Return (x, y) of the center of cell containing provided text 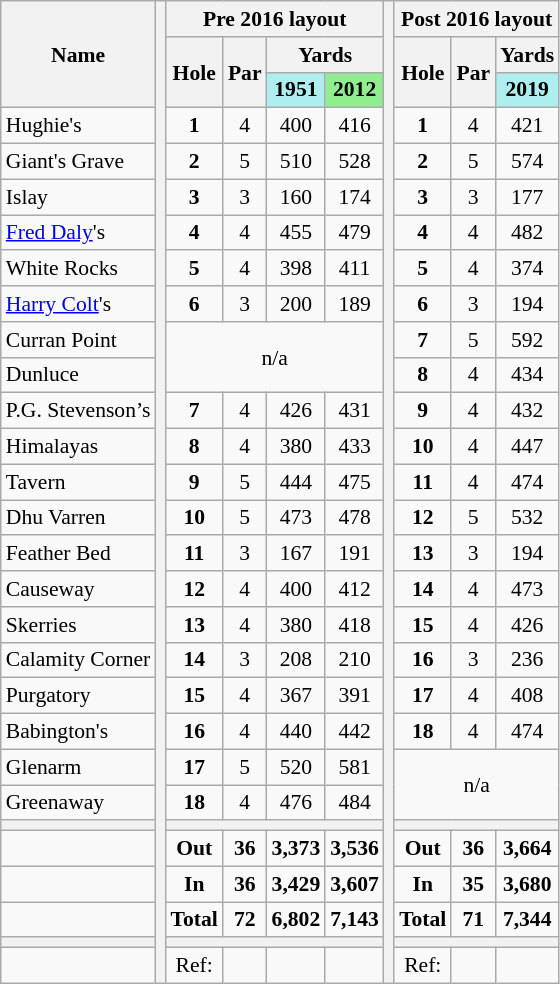
442 (354, 732)
408 (527, 696)
447 (527, 447)
Causeway (78, 589)
Curran Point (78, 340)
374 (527, 269)
411 (354, 269)
Glenarm (78, 767)
Dhu Varren (78, 518)
391 (354, 696)
P.G. Stevenson’s (78, 411)
Islay (78, 197)
Purgatory (78, 696)
Harry Colt's (78, 304)
528 (354, 162)
Post 2016 layout (476, 19)
412 (354, 589)
433 (354, 447)
418 (354, 625)
432 (527, 411)
455 (296, 233)
Babington's (78, 732)
Skerries (78, 625)
3,536 (354, 849)
416 (354, 126)
520 (296, 767)
Himalayas (78, 447)
191 (354, 554)
532 (527, 518)
482 (527, 233)
Giant's Grave (78, 162)
1951 (296, 90)
White Rocks (78, 269)
574 (527, 162)
7,143 (354, 920)
174 (354, 197)
72 (245, 920)
478 (354, 518)
236 (527, 660)
421 (527, 126)
208 (296, 660)
3,429 (296, 884)
510 (296, 162)
Fred Daly's (78, 233)
3,680 (527, 884)
3,664 (527, 849)
484 (354, 803)
71 (473, 920)
Name (78, 54)
200 (296, 304)
3,607 (354, 884)
Dunluce (78, 375)
367 (296, 696)
189 (354, 304)
Hughie's (78, 126)
35 (473, 884)
592 (527, 340)
434 (527, 375)
210 (354, 660)
Greenaway (78, 803)
7,344 (527, 920)
Tavern (78, 482)
398 (296, 269)
2019 (527, 90)
167 (296, 554)
431 (354, 411)
2012 (354, 90)
444 (296, 482)
Pre 2016 layout (275, 19)
160 (296, 197)
Feather Bed (78, 554)
3,373 (296, 849)
475 (354, 482)
479 (354, 233)
476 (296, 803)
177 (527, 197)
6,802 (296, 920)
Calamity Corner (78, 660)
581 (354, 767)
440 (296, 732)
